Pinpoint the cell where the given text exists, returning its (x, y) midpoint coordinate. 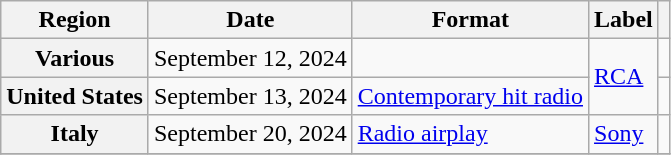
Sony (624, 134)
Date (250, 20)
Radio airplay (470, 134)
Contemporary hit radio (470, 96)
Italy (75, 134)
Region (75, 20)
Format (470, 20)
United States (75, 96)
September 13, 2024 (250, 96)
September 12, 2024 (250, 58)
Various (75, 58)
RCA (624, 77)
September 20, 2024 (250, 134)
Label (624, 20)
